Capture the cell that displays the provided text and extract its [X, Y] central coordinate. 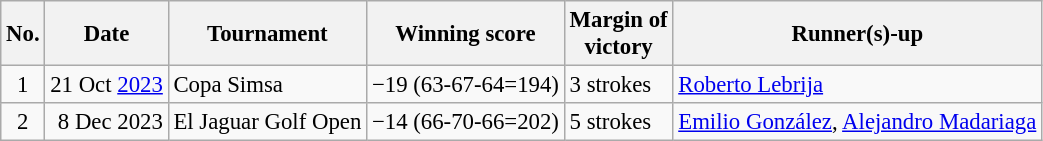
El Jaguar Golf Open [267, 122]
Runner(s)-up [858, 34]
3 strokes [618, 85]
2 [23, 122]
Tournament [267, 34]
−14 (66-70-66=202) [466, 122]
Date [106, 34]
No. [23, 34]
1 [23, 85]
Copa Simsa [267, 85]
21 Oct 2023 [106, 85]
8 Dec 2023 [106, 122]
Winning score [466, 34]
Emilio González, Alejandro Madariaga [858, 122]
Roberto Lebrija [858, 85]
5 strokes [618, 122]
−19 (63-67-64=194) [466, 85]
Margin ofvictory [618, 34]
